Scan for the cell matching the given text and deliver its [x, y] coordinate at center. 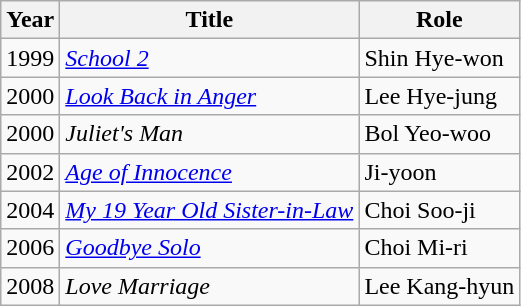
Ji-yoon [440, 172]
My 19 Year Old Sister-in-Law [210, 210]
Choi Soo-ji [440, 210]
2004 [30, 210]
School 2 [210, 58]
Love Marriage [210, 286]
2008 [30, 286]
2002 [30, 172]
Juliet's Man [210, 134]
Bol Yeo-woo [440, 134]
Year [30, 20]
Shin Hye-won [440, 58]
1999 [30, 58]
Lee Kang-hyun [440, 286]
2006 [30, 248]
Role [440, 20]
Lee Hye-jung [440, 96]
Age of Innocence [210, 172]
Title [210, 20]
Look Back in Anger [210, 96]
Choi Mi-ri [440, 248]
Goodbye Solo [210, 248]
